Capture the cell that displays the provided text and extract its [x, y] central coordinate. 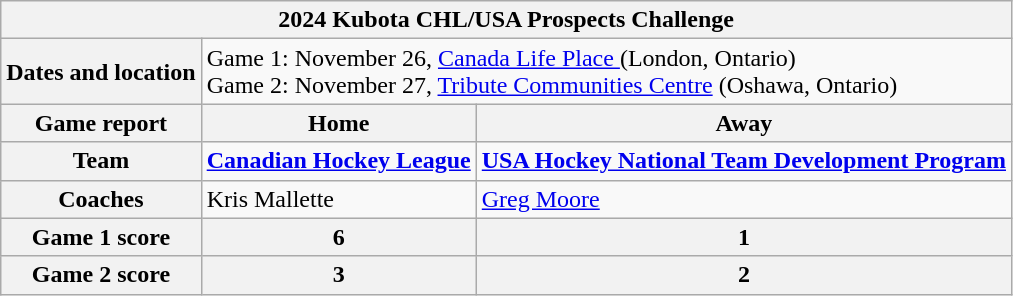
Team [101, 161]
Away [744, 123]
6 [338, 237]
Game report [101, 123]
3 [338, 275]
1 [744, 237]
2 [744, 275]
Home [338, 123]
Kris Mallette [338, 199]
Game 2 score [101, 275]
Coaches [101, 199]
Greg Moore [744, 199]
Game 1 score [101, 237]
USA Hockey National Team Development Program [744, 161]
Game 1: November 26, Canada Life Place (London, Ontario)Game 2: November 27, Tribute Communities Centre (Oshawa, Ontario) [606, 72]
Dates and location [101, 72]
Canadian Hockey League [338, 161]
2024 Kubota CHL/USA Prospects Challenge [506, 20]
